Return (X, Y) of the center of cell containing provided text 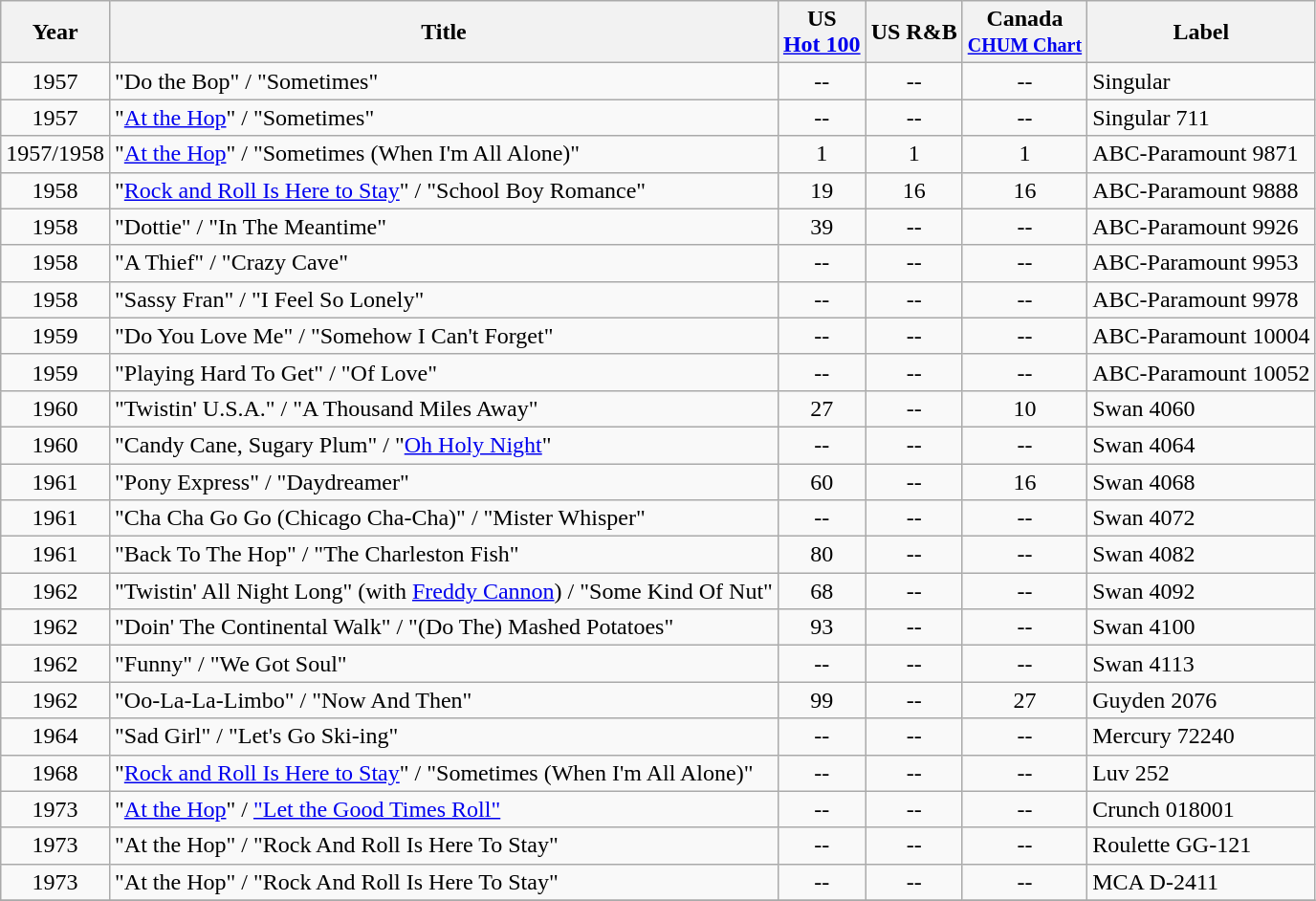
"Rock and Roll Is Here to Stay" / "School Boy Romance" (444, 190)
Year (55, 33)
Swan 4060 (1201, 408)
ABC-Paramount 10004 (1201, 336)
"Sad Girl" / "Let's Go Ski-ing" (444, 736)
39 (822, 227)
Swan 4082 (1201, 555)
Swan 4068 (1201, 481)
US R&B (914, 33)
ABC-Paramount 9888 (1201, 190)
Swan 4064 (1201, 445)
Guyden 2076 (1201, 700)
"Doin' The Continental Walk" / "(Do The) Mashed Potatoes" (444, 627)
1964 (55, 736)
ABC-Paramount 9926 (1201, 227)
Swan 4072 (1201, 518)
10 (1024, 408)
68 (822, 591)
Label (1201, 33)
Roulette GG-121 (1201, 846)
60 (822, 481)
Luv 252 (1201, 773)
ABC-Paramount 9953 (1201, 263)
"Twistin' U.S.A." / "A Thousand Miles Away" (444, 408)
19 (822, 190)
"Candy Cane, Sugary Plum" / "Oh Holy Night" (444, 445)
"Sassy Fran" / "I Feel So Lonely" (444, 299)
"Funny" / "We Got Soul" (444, 664)
"Do the Bop" / "Sometimes" (444, 81)
Mercury 72240 (1201, 736)
US Hot 100 (822, 33)
MCA D-2411 (1201, 882)
93 (822, 627)
Singular 711 (1201, 118)
"Back To The Hop" / "The Charleston Fish" (444, 555)
"Oo-La-La-Limbo" / "Now And Then" (444, 700)
"A Thief" / "Crazy Cave" (444, 263)
80 (822, 555)
"At the Hop" / "Sometimes" (444, 118)
"Cha Cha Go Go (Chicago Cha-Cha)" / "Mister Whisper" (444, 518)
Swan 4100 (1201, 627)
Crunch 018001 (1201, 809)
Swan 4092 (1201, 591)
"At the Hop" / "Sometimes (When I'm All Alone)" (444, 154)
"Pony Express" / "Daydreamer" (444, 481)
"Playing Hard To Get" / "Of Love" (444, 372)
"Twistin' All Night Long" (with Freddy Cannon) / "Some Kind Of Nut" (444, 591)
ABC-Paramount 10052 (1201, 372)
ABC-Paramount 9978 (1201, 299)
1968 (55, 773)
"Dottie" / "In The Meantime" (444, 227)
"Do You Love Me" / "Somehow I Can't Forget" (444, 336)
"At the Hop" / "Let the Good Times Roll" (444, 809)
Singular (1201, 81)
99 (822, 700)
Swan 4113 (1201, 664)
1957/1958 (55, 154)
"Rock and Roll Is Here to Stay" / "Sometimes (When I'm All Alone)" (444, 773)
Title (444, 33)
ABC-Paramount 9871 (1201, 154)
Canada CHUM Chart (1024, 33)
